Determine the [X, Y] coordinate at the center of the cell enclosing the given text.  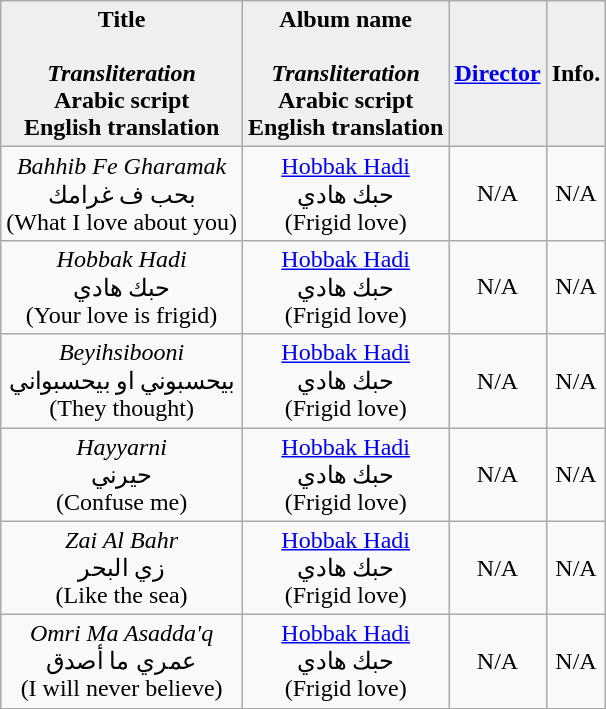
Bahhib Fe Gharamakبحب ف غرامك(What I love about you) [122, 194]
Album nameTransliterationArabic scriptEnglish translation [345, 74]
Beyihsibooniبيحسبوني او بيحسبواني(They thought) [122, 381]
Hobbak Hadiحبك هادي(Your love is frigid) [122, 287]
Info. [576, 74]
Zai Al Bahrزي البحر(Like the sea) [122, 568]
Omri Ma Asadda'qعمري ما أصدق(I will never believe) [122, 662]
Director [498, 74]
Hayyarniحيرني(Confuse me) [122, 475]
TitleTransliterationArabic scriptEnglish translation [122, 74]
